Pinpoint the cell where the given text exists, returning its (X, Y) midpoint coordinate. 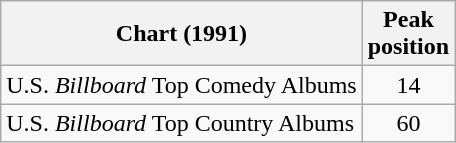
U.S. Billboard Top Country Albums (182, 123)
14 (408, 85)
U.S. Billboard Top Comedy Albums (182, 85)
Peakposition (408, 34)
Chart (1991) (182, 34)
60 (408, 123)
